Return (X, Y) of the center of cell containing provided text 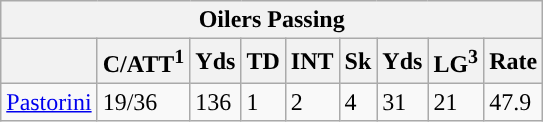
Sk (358, 62)
136 (216, 102)
2 (312, 102)
Rate (514, 62)
TD (263, 62)
Pastorini (49, 102)
C/ATT1 (144, 62)
4 (358, 102)
INT (312, 62)
21 (456, 102)
Oilers Passing (272, 20)
31 (402, 102)
1 (263, 102)
19/36 (144, 102)
47.9 (514, 102)
LG3 (456, 62)
